Detect which cell encompasses the target text, then output its (X, Y) center coordinate. 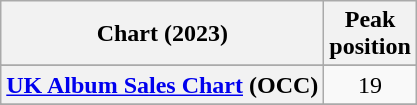
19 (370, 85)
UK Album Sales Chart (OCC) (162, 85)
Chart (2023) (162, 34)
Peakposition (370, 34)
